Capture the cell that displays the provided text and extract its (X, Y) central coordinate. 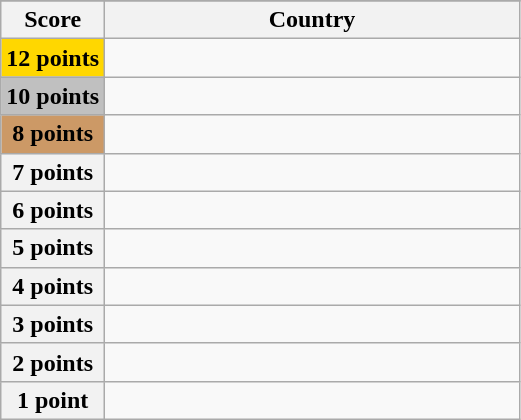
6 points (53, 210)
5 points (53, 248)
Country (312, 20)
1 point (53, 400)
7 points (53, 172)
8 points (53, 134)
12 points (53, 58)
4 points (53, 286)
3 points (53, 324)
10 points (53, 96)
Score (53, 20)
2 points (53, 362)
